Return the [X, Y] coordinate for the center point of the cell that contains the specified text.  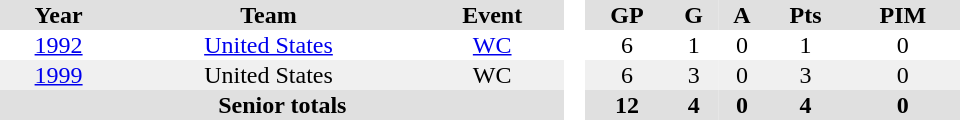
Team [268, 15]
A [742, 15]
12 [626, 105]
1992 [58, 45]
Senior totals [282, 105]
Event [492, 15]
Year [58, 15]
1999 [58, 75]
Pts [805, 15]
GP [626, 15]
PIM [903, 15]
G [694, 15]
